Search for the cell housing the specified text and yield its [x, y] center coordinate. 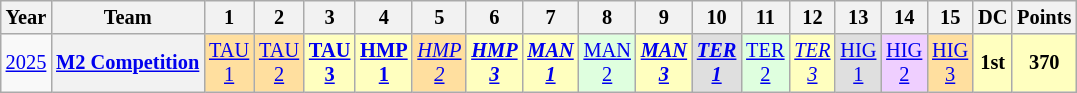
TAU1 [229, 63]
HMP2 [439, 63]
2025 [26, 63]
Team [128, 17]
10 [716, 17]
3 [330, 17]
7 [550, 17]
MAN1 [550, 63]
1st [992, 63]
HIG1 [858, 63]
13 [858, 17]
14 [904, 17]
MAN3 [664, 63]
5 [439, 17]
DC [992, 17]
12 [812, 17]
TER2 [765, 63]
11 [765, 17]
MAN2 [608, 63]
TER1 [716, 63]
2 [279, 17]
HIG2 [904, 63]
TAU3 [330, 63]
370 [1044, 63]
HMP3 [494, 63]
TER3 [812, 63]
HIG3 [950, 63]
M2 Competition [128, 63]
TAU2 [279, 63]
9 [664, 17]
Points [1044, 17]
Year [26, 17]
8 [608, 17]
1 [229, 17]
4 [384, 17]
6 [494, 17]
HMP1 [384, 63]
15 [950, 17]
